Locate the cell with the specified text and output its (X, Y) center coordinate. 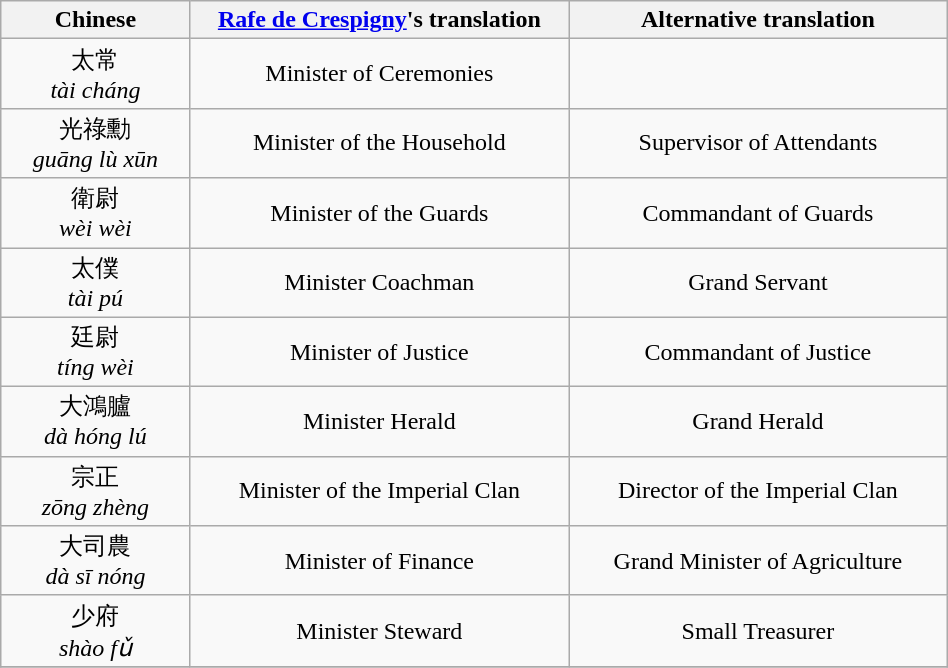
Commandant of Justice (758, 352)
大司農dà sī nóng (96, 561)
Grand Servant (758, 283)
光祿勳guāng lù xūn (96, 143)
太僕tài pú (96, 283)
Minister of the Imperial Clan (380, 491)
Minister of Finance (380, 561)
Commandant of Guards (758, 213)
Minister of the Guards (380, 213)
衛尉wèi wèi (96, 213)
Minister of the Household (380, 143)
Small Treasurer (758, 630)
Minister of Ceremonies (380, 74)
廷尉tíng wèi (96, 352)
Supervisor of Attendants (758, 143)
Chinese (96, 20)
Minister Herald (380, 422)
Minister of Justice (380, 352)
Grand Minister of Agriculture (758, 561)
Minister Coachman (380, 283)
Grand Herald (758, 422)
宗正zōng zhèng (96, 491)
Alternative translation (758, 20)
Minister Steward (380, 630)
少府shào fǔ (96, 630)
太常tài cháng (96, 74)
大鴻臚dà hóng lú (96, 422)
Rafe de Crespigny's translation (380, 20)
Director of the Imperial Clan (758, 491)
